Capture the cell that displays the provided text and extract its (x, y) central coordinate. 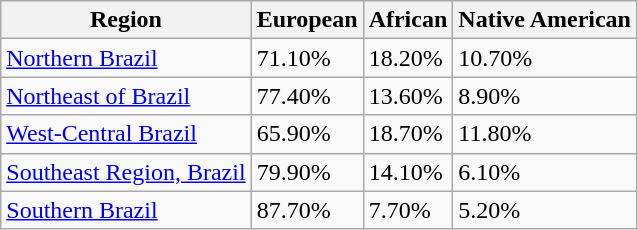
18.20% (408, 58)
10.70% (545, 58)
Northern Brazil (126, 58)
71.10% (307, 58)
Northeast of Brazil (126, 96)
African (408, 20)
European (307, 20)
Region (126, 20)
13.60% (408, 96)
West-Central Brazil (126, 134)
79.90% (307, 172)
87.70% (307, 210)
18.70% (408, 134)
11.80% (545, 134)
65.90% (307, 134)
77.40% (307, 96)
6.10% (545, 172)
5.20% (545, 210)
14.10% (408, 172)
7.70% (408, 210)
Southeast Region, Brazil (126, 172)
Southern Brazil (126, 210)
8.90% (545, 96)
Native American (545, 20)
